Provide the [x, y] coordinate of the cell's center where the given text is located.  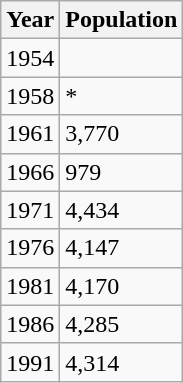
4,314 [122, 362]
4,147 [122, 248]
1958 [30, 96]
4,170 [122, 286]
1986 [30, 324]
1981 [30, 286]
1971 [30, 210]
Year [30, 20]
3,770 [122, 134]
Population [122, 20]
979 [122, 172]
1991 [30, 362]
4,434 [122, 210]
1954 [30, 58]
1961 [30, 134]
4,285 [122, 324]
* [122, 96]
1976 [30, 248]
1966 [30, 172]
